Search for the cell housing the specified text and yield its [X, Y] center coordinate. 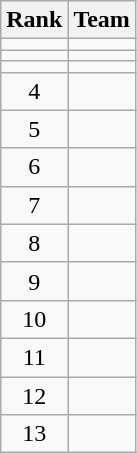
4 [34, 91]
10 [34, 319]
8 [34, 243]
12 [34, 395]
Rank [34, 20]
13 [34, 434]
5 [34, 129]
7 [34, 205]
9 [34, 281]
Team [102, 20]
6 [34, 167]
11 [34, 357]
